Return (X, Y) of the center of cell containing provided text 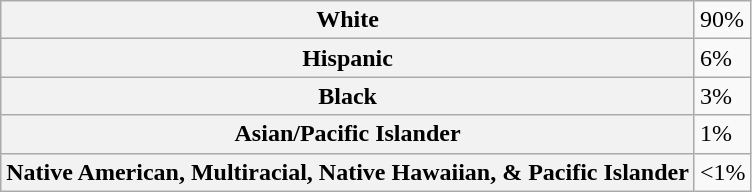
1% (722, 134)
White (348, 20)
90% (722, 20)
Black (348, 96)
Native American, Multiracial, Native Hawaiian, & Pacific Islander (348, 172)
Asian/Pacific Islander (348, 134)
<1% (722, 172)
6% (722, 58)
Hispanic (348, 58)
3% (722, 96)
